From the cell containing the given text, extract its center point as [x, y] coordinate. 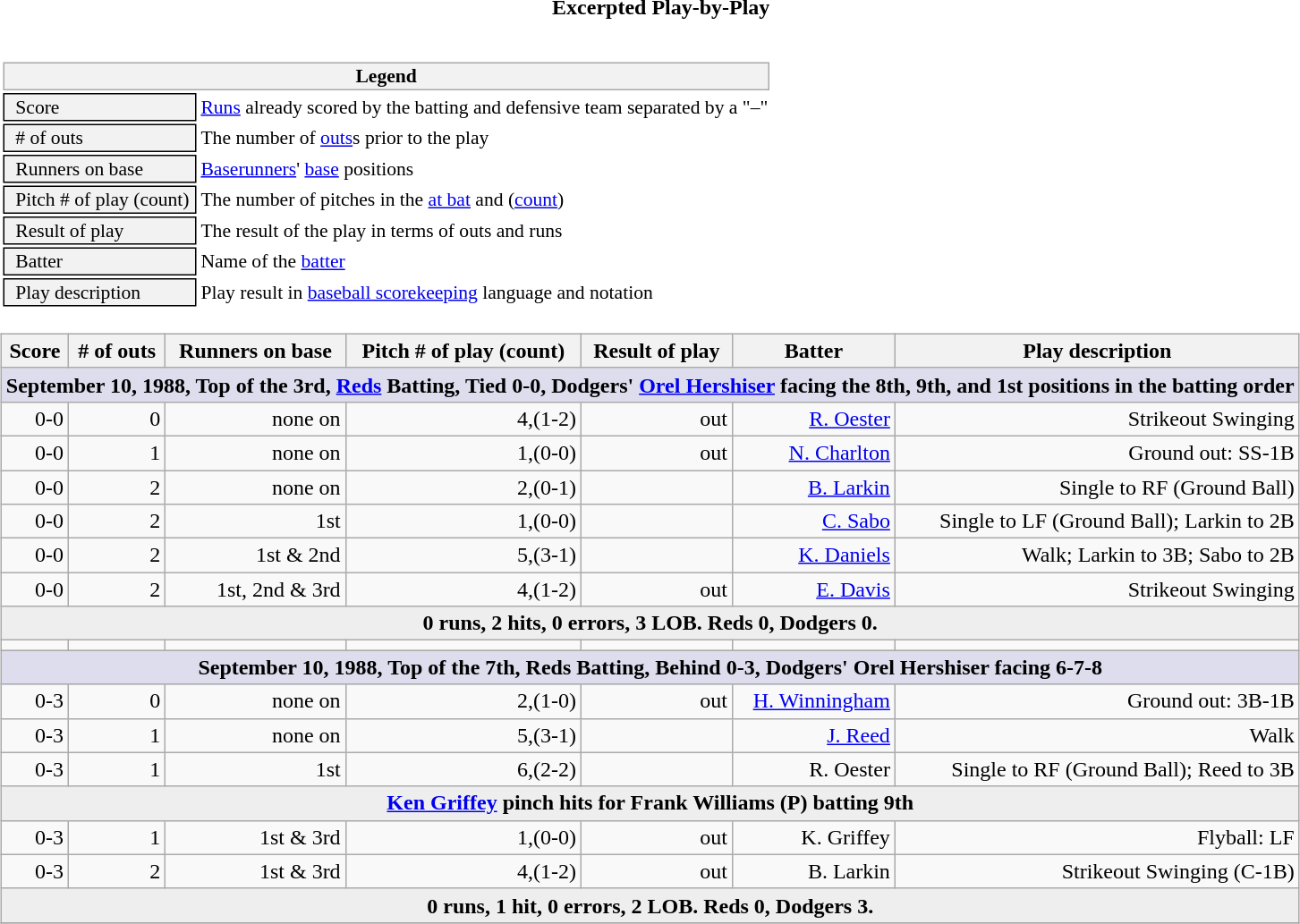
Ken Griffey pinch hits for Frank Williams (P) batting 9th [650, 803]
Flyball: LF [1097, 837]
September 10, 1988, Top of the 3rd, Reds Batting, Tied 0-0, Dodgers' Orel Hershiser facing the 8th, 9th, and 1st positions in the batting order [650, 385]
Name of the batter [485, 261]
1st, 2nd & 3rd [256, 589]
Single to LF (Ground Ball); Larkin to 2B [1097, 521]
September 10, 1988, Top of the 7th, Reds Batting, Behind 0-3, Dodgers' Orel Hershiser facing 6-7-8 [650, 667]
K. Daniels [813, 555]
Runs already scored by the batting and defensive team separated by a "–" [485, 107]
The number of outss prior to the play [485, 138]
The number of pitches in the at bat and (count) [485, 200]
H. Winningham [813, 701]
Legend [387, 77]
2,(0-1) [463, 487]
2,(1-0) [463, 701]
E. Davis [813, 589]
The result of the play in terms of outs and runs [485, 231]
Single to RF (Ground Ball) [1097, 487]
Ground out: SS-1B [1097, 453]
0 runs, 1 hit, 0 errors, 2 LOB. Reds 0, Dodgers 3. [650, 905]
C. Sabo [813, 521]
Baserunners' base positions [485, 169]
1st & 2nd [256, 555]
Single to RF (Ground Ball); Reed to 3B [1097, 769]
0 runs, 2 hits, 0 errors, 3 LOB. Reds 0, Dodgers 0. [650, 623]
N. Charlton [813, 453]
Walk; Larkin to 3B; Sabo to 2B [1097, 555]
J. Reed [813, 735]
Ground out: 3B-1B [1097, 701]
Play result in baseball scorekeeping language and notation [485, 292]
6,(2-2) [463, 769]
Strikeout Swinging (C-1B) [1097, 871]
Walk [1097, 735]
K. Griffey [813, 837]
